From the cell containing the given text, extract its center point as [X, Y] coordinate. 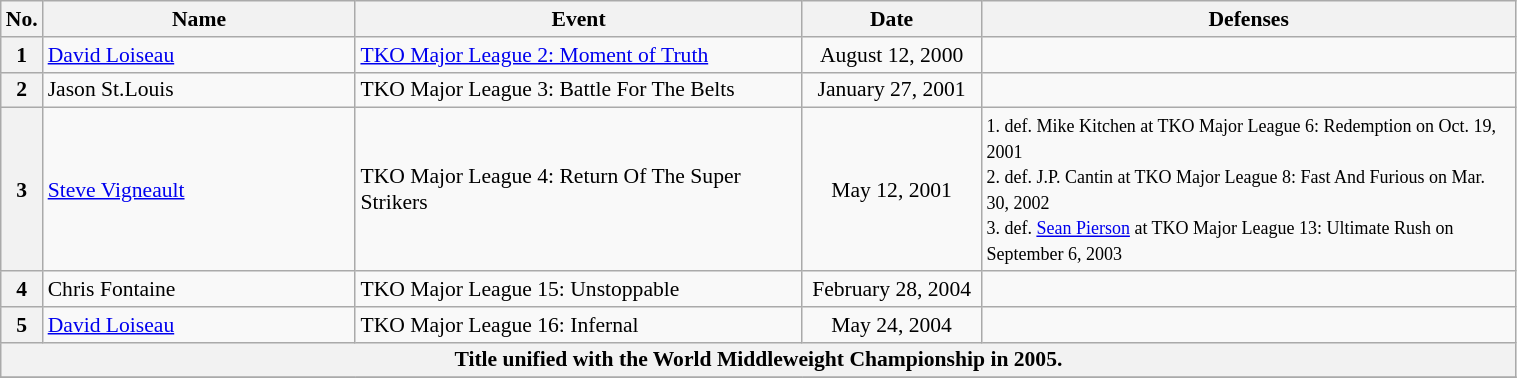
1 [22, 55]
Title unified with the World Middleweight Championship in 2005. [758, 360]
TKO Major League 4: Return Of The Super Strikers [578, 190]
February 28, 2004 [892, 289]
TKO Major League 2: Moment of Truth [578, 55]
August 12, 2000 [892, 55]
May 12, 2001 [892, 190]
Chris Fontaine [200, 289]
TKO Major League 3: Battle For The Belts [578, 90]
4 [22, 289]
January 27, 2001 [892, 90]
May 24, 2004 [892, 325]
TKO Major League 15: Unstoppable [578, 289]
Name [200, 19]
TKO Major League 16: Infernal [578, 325]
Jason St.Louis [200, 90]
5 [22, 325]
Date [892, 19]
2 [22, 90]
3 [22, 190]
Steve Vigneault [200, 190]
Defenses [1248, 19]
Event [578, 19]
No. [22, 19]
